Search for the cell housing the specified text and yield its (x, y) center coordinate. 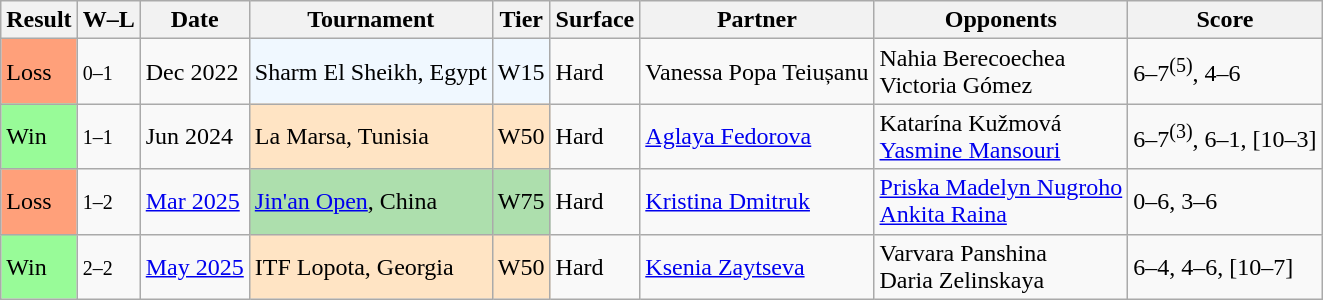
Mar 2025 (194, 202)
W75 (521, 202)
2–2 (108, 266)
Score (1225, 20)
W–L (108, 20)
La Marsa, Tunisia (370, 136)
Dec 2022 (194, 72)
6–4, 4–6, [10–7] (1225, 266)
6–7(5), 4–6 (1225, 72)
Result (39, 20)
Nahia Berecoechea Victoria Gómez (1001, 72)
Ksenia Zaytseva (757, 266)
Katarína Kužmová Yasmine Mansouri (1001, 136)
Jun 2024 (194, 136)
Priska Madelyn Nugroho Ankita Raina (1001, 202)
ITF Lopota, Georgia (370, 266)
Tournament (370, 20)
0–1 (108, 72)
Surface (595, 20)
0–6, 3–6 (1225, 202)
6–7(3), 6–1, [10–3] (1225, 136)
Vanessa Popa Teiușanu (757, 72)
Kristina Dmitruk (757, 202)
Sharm El Sheikh, Egypt (370, 72)
Opponents (1001, 20)
May 2025 (194, 266)
Aglaya Fedorova (757, 136)
Tier (521, 20)
Varvara Panshina Daria Zelinskaya (1001, 266)
1–2 (108, 202)
Partner (757, 20)
1–1 (108, 136)
W15 (521, 72)
Date (194, 20)
Jin'an Open, China (370, 202)
